For the text-containing cell, return its midpoint in (x, y) coordinate format. 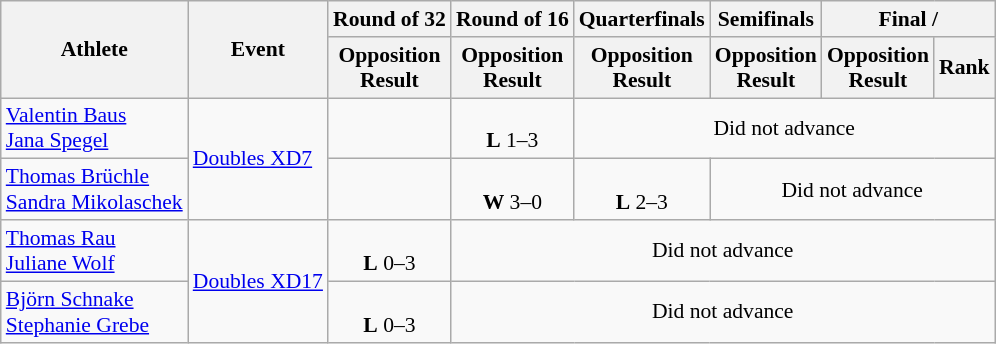
Rank (964, 68)
Doubles XD7 (258, 159)
Björn SchnakeStephanie Grebe (94, 312)
Event (258, 50)
Round of 32 (390, 19)
L 2–3 (642, 190)
W 3–0 (512, 190)
Final / (908, 19)
Doubles XD17 (258, 281)
L 1–3 (512, 128)
Semifinals (766, 19)
Valentin BausJana Spegel (94, 128)
Athlete (94, 50)
Thomas BrüchleSandra Mikolaschek (94, 190)
Quarterfinals (642, 19)
Thomas RauJuliane Wolf (94, 250)
Round of 16 (512, 19)
